Pinpoint the cell where the given text exists, returning its (x, y) midpoint coordinate. 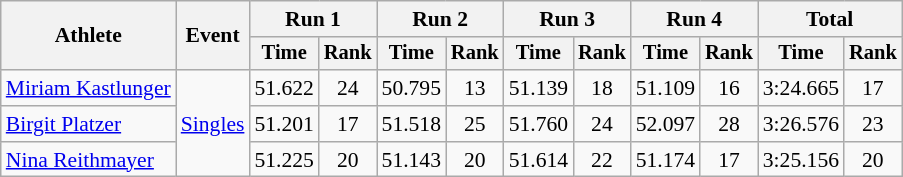
16 (729, 88)
52.097 (666, 124)
Miriam Kastlunger (88, 88)
13 (475, 88)
Run 4 (694, 19)
Event (213, 36)
Run 2 (440, 19)
Birgit Platzer (88, 124)
23 (873, 124)
51.201 (284, 124)
51.760 (538, 124)
28 (729, 124)
50.795 (412, 88)
Singles (213, 124)
51.139 (538, 88)
Total (830, 19)
51.622 (284, 88)
Run 3 (568, 19)
3:26.576 (801, 124)
Run 1 (312, 19)
3:24.665 (801, 88)
Athlete (88, 36)
51.518 (412, 124)
25 (475, 124)
18 (602, 88)
51.109 (666, 88)
